Pinpoint the cell where the given text exists, returning its [X, Y] midpoint coordinate. 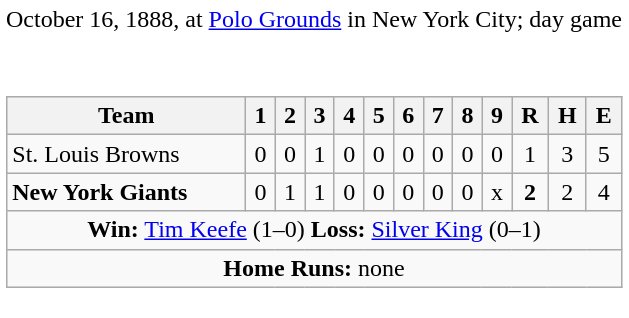
7 [438, 116]
New York Giants [126, 192]
8 [468, 116]
E [604, 116]
Win: Tim Keefe (1–0) Loss: Silver King (0–1) [314, 230]
Team [126, 116]
R [530, 116]
9 [497, 116]
6 [408, 116]
Home Runs: none [314, 268]
H [567, 116]
x [497, 192]
October 16, 1888, at Polo Grounds in New York City; day game [314, 20]
St. Louis Browns [126, 154]
